Identify which cell holds the provided text, then report its [x, y] central coordinate. 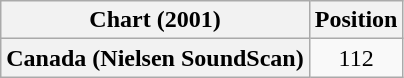
Position [356, 20]
112 [356, 58]
Chart (2001) [155, 20]
Canada (Nielsen SoundScan) [155, 58]
